Capture the cell that displays the provided text and extract its (x, y) central coordinate. 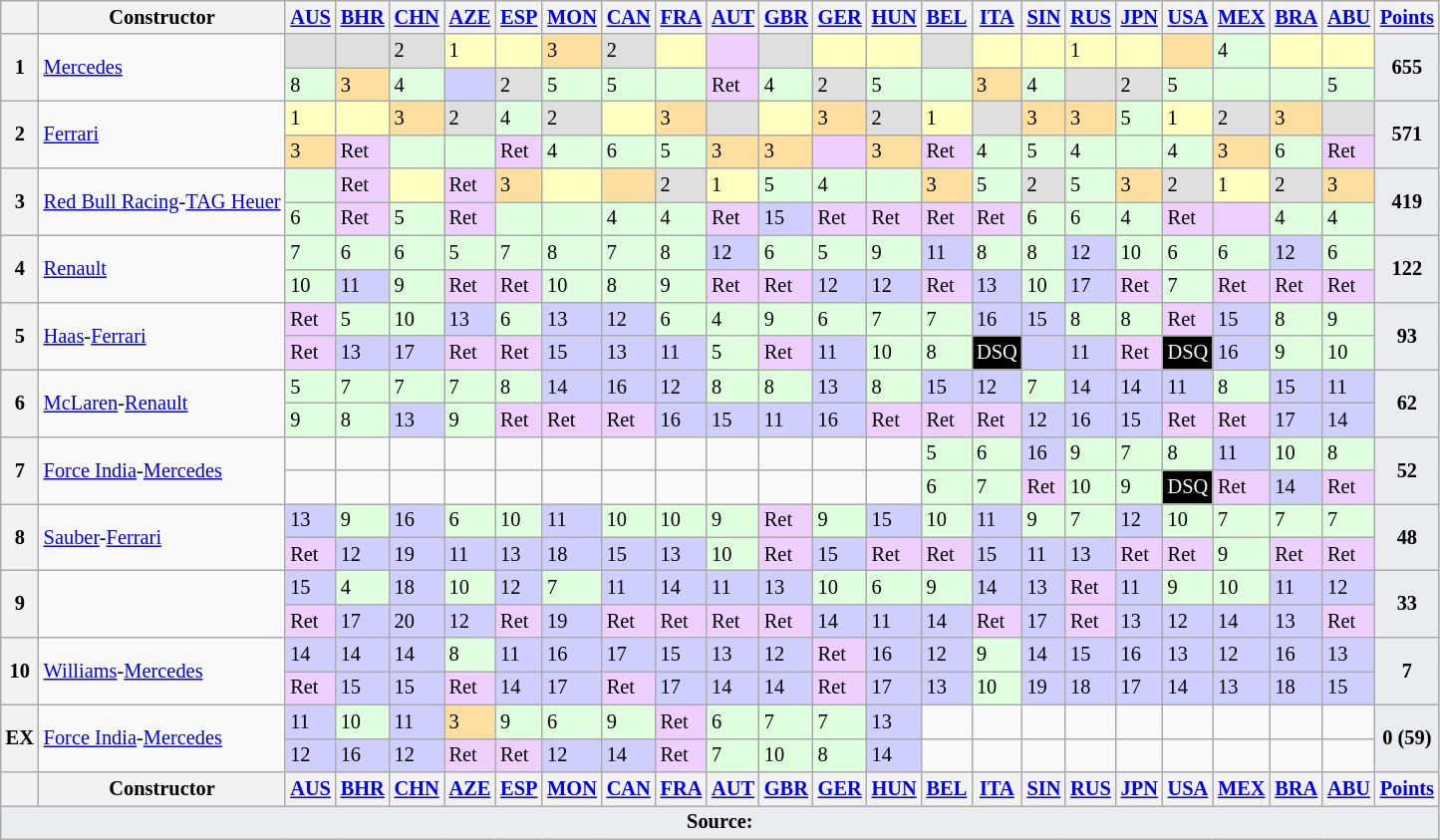
McLaren-Renault (162, 403)
52 (1407, 470)
419 (1407, 201)
62 (1407, 403)
Source: (720, 822)
0 (59) (1407, 737)
EX (20, 737)
Mercedes (162, 68)
Ferrari (162, 134)
122 (1407, 269)
Williams-Mercedes (162, 672)
Red Bull Racing-TAG Heuer (162, 201)
48 (1407, 536)
20 (417, 621)
33 (1407, 604)
655 (1407, 68)
Sauber-Ferrari (162, 536)
571 (1407, 134)
Renault (162, 269)
93 (1407, 335)
Haas-Ferrari (162, 335)
